Capture the cell that displays the provided text and extract its [X, Y] central coordinate. 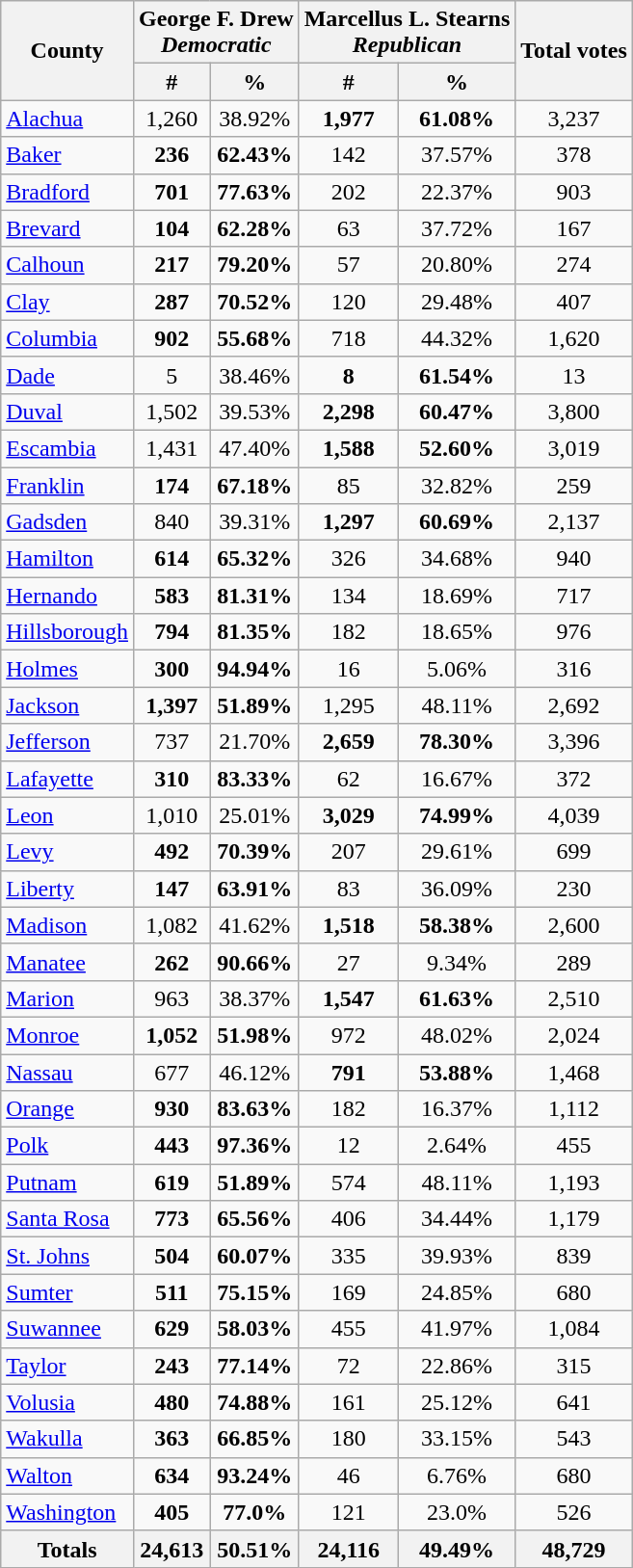
1,518 [349, 925]
3,019 [574, 448]
504 [171, 1256]
25.12% [457, 1402]
Columbia [67, 338]
Liberty [67, 889]
629 [171, 1329]
134 [349, 596]
79.20% [254, 265]
51.98% [254, 1035]
1,547 [349, 998]
236 [171, 155]
36.09% [457, 889]
677 [171, 1073]
407 [574, 302]
53.88% [457, 1073]
574 [349, 1183]
27 [349, 962]
2,659 [349, 742]
83.63% [254, 1109]
583 [171, 596]
61.63% [457, 998]
72 [349, 1366]
614 [171, 559]
St. Johns [67, 1256]
55.68% [254, 338]
1,295 [349, 705]
3,800 [574, 412]
363 [171, 1439]
23.0% [457, 1512]
940 [574, 559]
39.93% [457, 1256]
41.97% [457, 1329]
167 [574, 228]
903 [574, 192]
1,179 [574, 1219]
16.67% [457, 779]
794 [171, 632]
Bradford [67, 192]
70.52% [254, 302]
37.57% [457, 155]
77.0% [254, 1512]
39.31% [254, 522]
963 [171, 998]
21.70% [254, 742]
180 [349, 1439]
Dade [67, 375]
406 [349, 1219]
443 [171, 1146]
61.08% [457, 119]
22.37% [457, 192]
773 [171, 1219]
Hernando [67, 596]
25.01% [254, 815]
1,260 [171, 119]
34.44% [457, 1219]
Taylor [67, 1366]
737 [171, 742]
48.02% [457, 1035]
1,010 [171, 815]
1,082 [171, 925]
717 [574, 596]
315 [574, 1366]
300 [171, 669]
Franklin [67, 485]
Polk [67, 1146]
Alachua [67, 119]
77.63% [254, 192]
3,396 [574, 742]
202 [349, 192]
1,084 [574, 1329]
3,029 [349, 815]
67.18% [254, 485]
104 [171, 228]
32.82% [457, 485]
37.72% [457, 228]
Leon [67, 815]
718 [349, 338]
47.40% [254, 448]
Levy [67, 852]
13 [574, 375]
50.51% [254, 1549]
70.39% [254, 852]
65.32% [254, 559]
1,193 [574, 1183]
Total votes [574, 50]
634 [171, 1475]
Hamilton [67, 559]
902 [171, 338]
Escambia [67, 448]
174 [171, 485]
5 [171, 375]
83 [349, 889]
2.64% [457, 1146]
22.86% [457, 1366]
Wakulla [67, 1439]
972 [349, 1035]
207 [349, 852]
83.33% [254, 779]
840 [171, 522]
Nassau [67, 1073]
Jackson [67, 705]
372 [574, 779]
2,510 [574, 998]
18.69% [457, 596]
81.35% [254, 632]
2,298 [349, 412]
976 [574, 632]
2,024 [574, 1035]
77.14% [254, 1366]
619 [171, 1183]
Orange [67, 1109]
1,977 [349, 119]
243 [171, 1366]
94.94% [254, 669]
County [67, 50]
Suwannee [67, 1329]
1,297 [349, 522]
259 [574, 485]
63 [349, 228]
Holmes [67, 669]
701 [171, 192]
120 [349, 302]
George F. Drew Democratic [216, 33]
46.12% [254, 1073]
Santa Rosa [67, 1219]
526 [574, 1512]
839 [574, 1256]
378 [574, 155]
75.15% [254, 1292]
24.85% [457, 1292]
16 [349, 669]
62 [349, 779]
81.31% [254, 596]
169 [349, 1292]
1,112 [574, 1109]
142 [349, 155]
65.56% [254, 1219]
90.66% [254, 962]
1,468 [574, 1073]
48,729 [574, 1549]
62.43% [254, 155]
Baker [67, 155]
310 [171, 779]
274 [574, 265]
480 [171, 1402]
Walton [67, 1475]
60.47% [457, 412]
60.69% [457, 522]
Sumter [67, 1292]
791 [349, 1073]
6.76% [457, 1475]
38.37% [254, 998]
492 [171, 852]
1,502 [171, 412]
2,137 [574, 522]
60.07% [254, 1256]
97.36% [254, 1146]
289 [574, 962]
49.49% [457, 1549]
699 [574, 852]
38.92% [254, 119]
Clay [67, 302]
1,620 [574, 338]
511 [171, 1292]
24,613 [171, 1549]
Hillsborough [67, 632]
8 [349, 375]
1,431 [171, 448]
326 [349, 559]
Totals [67, 1549]
52.60% [457, 448]
29.61% [457, 852]
Volusia [67, 1402]
316 [574, 669]
62.28% [254, 228]
93.24% [254, 1475]
Marion [67, 998]
Gadsden [67, 522]
58.03% [254, 1329]
39.53% [254, 412]
Lafayette [67, 779]
66.85% [254, 1439]
12 [349, 1146]
Madison [67, 925]
930 [171, 1109]
Brevard [67, 228]
61.54% [457, 375]
5.06% [457, 669]
Marcellus L. Stearns Republican [407, 33]
57 [349, 265]
405 [171, 1512]
161 [349, 1402]
20.80% [457, 265]
38.46% [254, 375]
16.37% [457, 1109]
2,692 [574, 705]
121 [349, 1512]
24,116 [349, 1549]
543 [574, 1439]
29.48% [457, 302]
2,600 [574, 925]
230 [574, 889]
41.62% [254, 925]
85 [349, 485]
74.99% [457, 815]
Monroe [67, 1035]
3,237 [574, 119]
63.91% [254, 889]
1,397 [171, 705]
1,052 [171, 1035]
44.32% [457, 338]
Jefferson [67, 742]
9.34% [457, 962]
335 [349, 1256]
1,588 [349, 448]
Putnam [67, 1183]
58.38% [457, 925]
217 [171, 265]
Duval [67, 412]
4,039 [574, 815]
Calhoun [67, 265]
74.88% [254, 1402]
147 [171, 889]
46 [349, 1475]
Manatee [67, 962]
18.65% [457, 632]
Washington [67, 1512]
641 [574, 1402]
287 [171, 302]
33.15% [457, 1439]
262 [171, 962]
78.30% [457, 742]
34.68% [457, 559]
